Output the (x, y) coordinate of the center of the cell containing the given text.  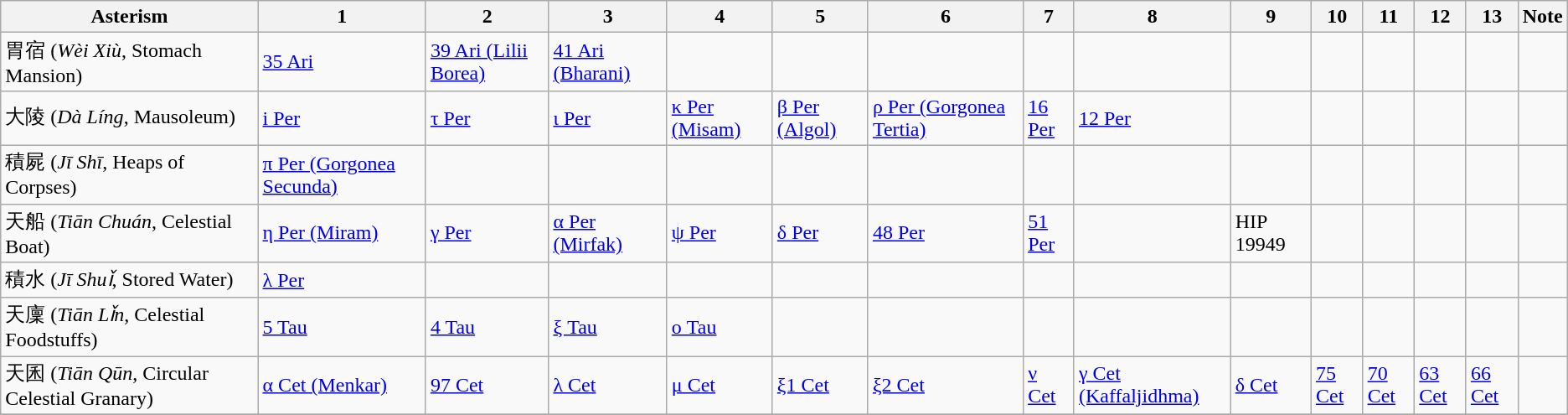
ν Cet (1049, 386)
π Per (Gorgonea Secunda) (342, 174)
8 (1153, 17)
97 Cet (487, 386)
12 Per (1153, 117)
5 Tau (342, 327)
48 Per (945, 233)
4 Tau (487, 327)
ρ Per (Gorgonea Tertia) (945, 117)
70 Cet (1389, 386)
μ Cet (720, 386)
天囷 (Tiān Qūn, Circular Celestial Granary) (129, 386)
κ Per (Misam) (720, 117)
ξ1 Cet (820, 386)
63 Cet (1441, 386)
HIP 19949 (1271, 233)
天廩 (Tiān Lǐn, Celestial Foodstuffs) (129, 327)
6 (945, 17)
ξ2 Cet (945, 386)
τ Per (487, 117)
δ Cet (1271, 386)
7 (1049, 17)
1 (342, 17)
γ Per (487, 233)
16 Per (1049, 117)
α Cet (Menkar) (342, 386)
39 Ari (Lilii Borea) (487, 62)
51 Per (1049, 233)
ξ Tau (608, 327)
η Per (Miram) (342, 233)
2 (487, 17)
δ Per (820, 233)
11 (1389, 17)
β Per (Algol) (820, 117)
積屍 (Jī Shī, Heaps of Corpses) (129, 174)
λ Cet (608, 386)
3 (608, 17)
ι Per (608, 117)
13 (1492, 17)
λ Per (342, 280)
ο Tau (720, 327)
胃宿 (Wèi Xiù, Stomach Mansion) (129, 62)
大陵 (Dà Líng, Mausoleum) (129, 117)
積水 (Jī Shuǐ, Stored Water) (129, 280)
41 Ari (Bharani) (608, 62)
75 Cet (1337, 386)
Note (1543, 17)
ψ Per (720, 233)
35 Ari (342, 62)
4 (720, 17)
γ Cet (Kaffaljidhma) (1153, 386)
10 (1337, 17)
9 (1271, 17)
Asterism (129, 17)
天船 (Tiān Chuán, Celestial Boat) (129, 233)
12 (1441, 17)
5 (820, 17)
66 Cet (1492, 386)
i Per (342, 117)
α Per (Mirfak) (608, 233)
